Determine the [X, Y] coordinate at the center of the cell enclosing the given text.  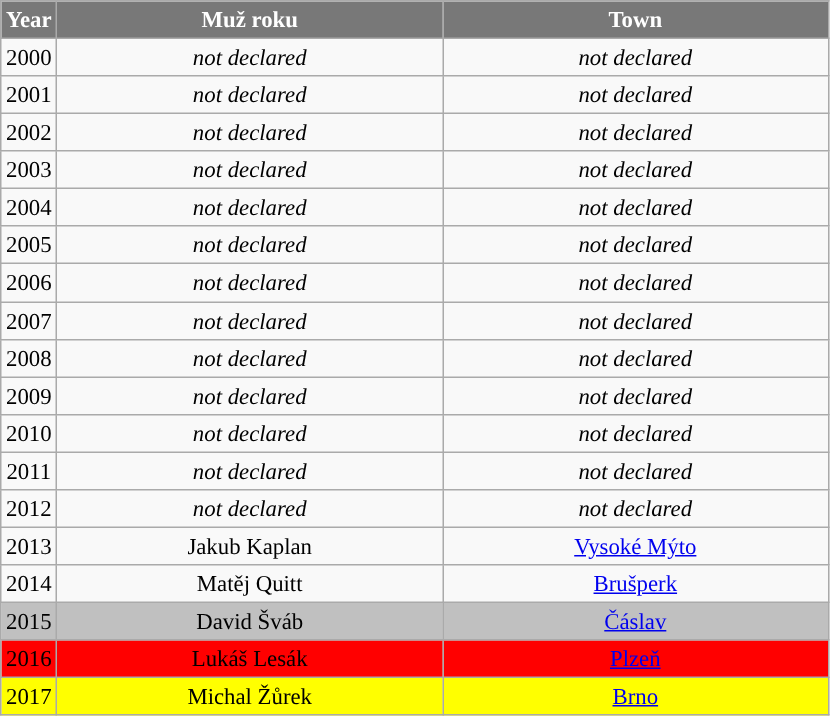
2000 [29, 58]
2002 [29, 133]
Jakub Kaplan [250, 546]
2008 [29, 358]
Vysoké Mýto [635, 546]
2001 [29, 95]
Muž roku [250, 20]
2004 [29, 208]
Brno [635, 697]
2006 [29, 283]
2015 [29, 621]
Town [635, 20]
Michal Žůrek [250, 697]
David Šváb [250, 621]
2005 [29, 245]
2013 [29, 546]
Lukáš Lesák [250, 659]
Year [29, 20]
2017 [29, 697]
2014 [29, 584]
Brušperk [635, 584]
2016 [29, 659]
2009 [29, 396]
Plzeň [635, 659]
2011 [29, 471]
2010 [29, 433]
2012 [29, 509]
2003 [29, 170]
Čáslav [635, 621]
2007 [29, 321]
Matěj Quitt [250, 584]
